Find where the given text appears and provide that cell's center as [x, y] coordinate. 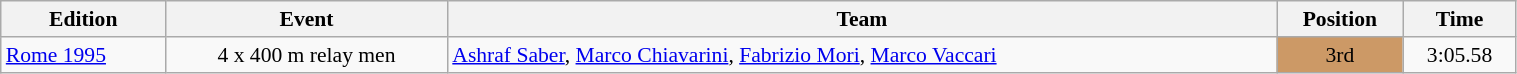
Edition [84, 19]
Ashraf Saber, Marco Chiavarini, Fabrizio Mori, Marco Vaccari [862, 55]
4 x 400 m relay men [307, 55]
3:05.58 [1460, 55]
Time [1460, 19]
Event [307, 19]
Team [862, 19]
Position [1340, 19]
Rome 1995 [84, 55]
3rd [1340, 55]
